Locate the cell with the specified text and output its [x, y] center coordinate. 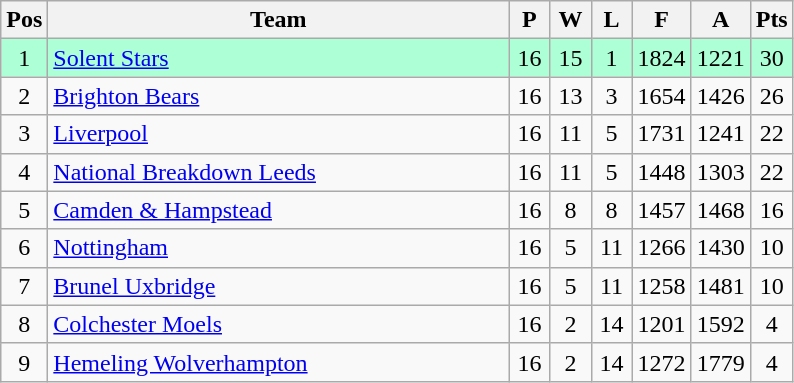
National Breakdown Leeds [278, 172]
A [720, 20]
1266 [662, 248]
7 [24, 286]
15 [570, 58]
1457 [662, 210]
Camden & Hampstead [278, 210]
1448 [662, 172]
Hemeling Wolverhampton [278, 362]
1779 [720, 362]
Pos [24, 20]
6 [24, 248]
1430 [720, 248]
Nottingham [278, 248]
Pts [772, 20]
Solent Stars [278, 58]
1303 [720, 172]
1592 [720, 324]
Brighton Bears [278, 96]
1481 [720, 286]
1241 [720, 134]
26 [772, 96]
1654 [662, 96]
1258 [662, 286]
13 [570, 96]
1468 [720, 210]
Team [278, 20]
1824 [662, 58]
P [530, 20]
1221 [720, 58]
L [612, 20]
W [570, 20]
Brunel Uxbridge [278, 286]
1731 [662, 134]
1426 [720, 96]
1201 [662, 324]
F [662, 20]
Liverpool [278, 134]
9 [24, 362]
30 [772, 58]
1272 [662, 362]
Colchester Moels [278, 324]
